Provide the [x, y] coordinate of the cell's center where the given text is located.  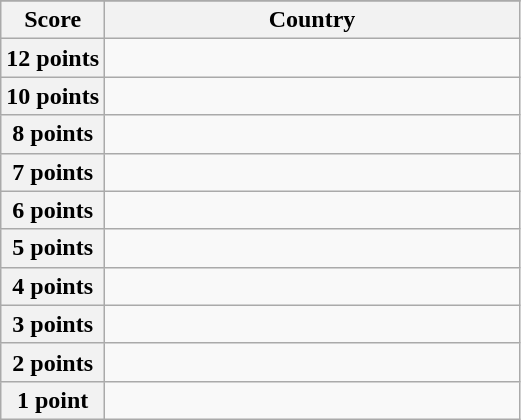
8 points [53, 134]
6 points [53, 210]
4 points [53, 286]
5 points [53, 248]
Score [53, 20]
3 points [53, 324]
Country [312, 20]
2 points [53, 362]
7 points [53, 172]
1 point [53, 400]
12 points [53, 58]
10 points [53, 96]
